Detect which cell encompasses the target text, then output its (x, y) center coordinate. 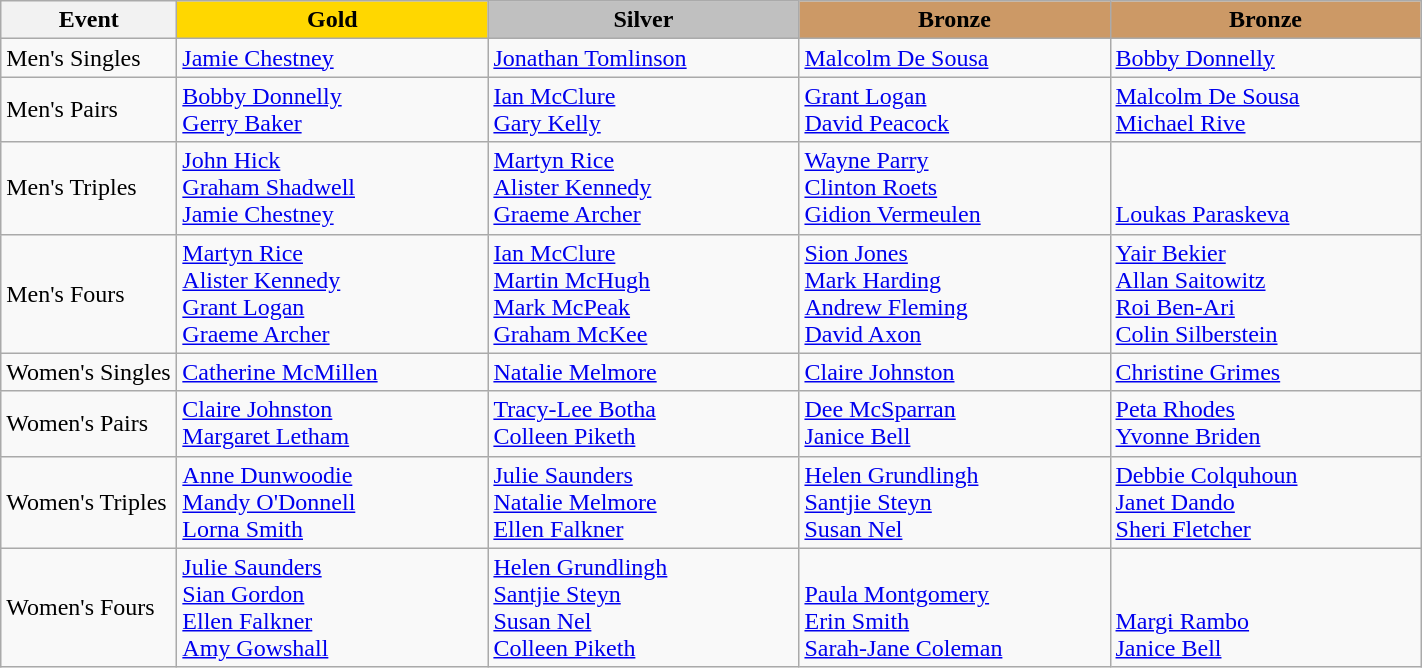
Peta RhodesYvonne Briden (1266, 424)
Men's Fours (89, 294)
Loukas Paraskeva (1266, 188)
Natalie Melmore (644, 372)
Grant LoganDavid Peacock (954, 110)
Ian McClureGary Kelly (644, 110)
Women's Fours (89, 608)
Martyn Rice Alister Kennedy Grant LoganGraeme Archer (332, 294)
Women's Singles (89, 372)
Debbie ColquhounJanet DandoSheri Fletcher (1266, 502)
Silver (644, 20)
Paula MontgomeryErin SmithSarah-Jane Coleman (954, 608)
Men's Triples (89, 188)
Malcolm De SousaMichael Rive (1266, 110)
Helen GrundlinghSantjie SteynSusan Nel (954, 502)
Bobby Donnelly (1266, 58)
Helen GrundlinghSantjie SteynSusan NelColleen Piketh (644, 608)
Tracy-Lee BothaColleen Piketh (644, 424)
Women's Pairs (89, 424)
John HickGraham ShadwellJamie Chestney (332, 188)
Claire Johnston Margaret Letham (332, 424)
Margi Rambo Janice Bell (1266, 608)
Sion JonesMark HardingAndrew FlemingDavid Axon (954, 294)
Men's Pairs (89, 110)
Julie SaundersNatalie MelmoreEllen Falkner (644, 502)
Gold (332, 20)
Dee McSparranJanice Bell (954, 424)
Men's Singles (89, 58)
Women's Triples (89, 502)
Yair BekierAllan SaitowitzRoi Ben-AriColin Silberstein (1266, 294)
Martyn RiceAlister KennedyGraeme Archer (644, 188)
Malcolm De Sousa (954, 58)
Bobby DonnellyGerry Baker (332, 110)
Claire Johnston (954, 372)
Event (89, 20)
Wayne ParryClinton Roets Gidion Vermeulen (954, 188)
Ian McClureMartin McHughMark McPeakGraham McKee (644, 294)
Catherine McMillen (332, 372)
Anne Dunwoodie Mandy O'DonnellLorna Smith (332, 502)
Jamie Chestney (332, 58)
Christine Grimes (1266, 372)
Jonathan Tomlinson (644, 58)
Julie SaundersSian Gordon Ellen FalknerAmy Gowshall (332, 608)
